Return the (X, Y) coordinate for the center point of the cell that contains the specified text.  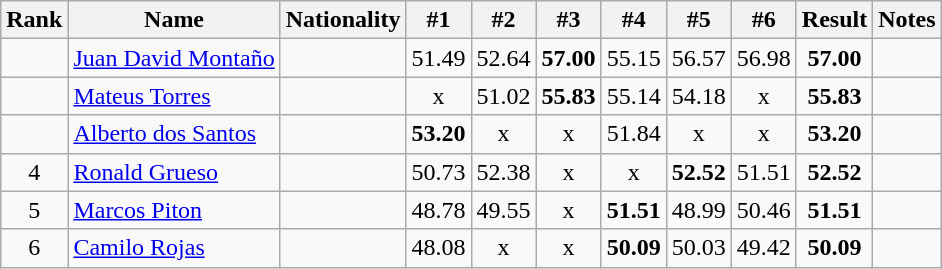
48.99 (698, 210)
50.46 (764, 210)
Name (174, 20)
#5 (698, 20)
51.49 (438, 58)
50.03 (698, 248)
Ronald Grueso (174, 172)
Camilo Rojas (174, 248)
Juan David Montaño (174, 58)
54.18 (698, 96)
51.84 (634, 134)
Alberto dos Santos (174, 134)
#6 (764, 20)
Mateus Torres (174, 96)
55.15 (634, 58)
56.98 (764, 58)
#2 (504, 20)
Rank (34, 20)
6 (34, 248)
52.38 (504, 172)
Marcos Piton (174, 210)
51.02 (504, 96)
Nationality (343, 20)
4 (34, 172)
#4 (634, 20)
Result (834, 20)
#1 (438, 20)
55.14 (634, 96)
56.57 (698, 58)
5 (34, 210)
52.64 (504, 58)
Notes (907, 20)
48.78 (438, 210)
50.73 (438, 172)
49.42 (764, 248)
#3 (568, 20)
49.55 (504, 210)
48.08 (438, 248)
